Extract the (X, Y) coordinate from the center of the cell holding the provided text.  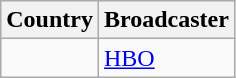
HBO (166, 58)
Country (50, 20)
Broadcaster (166, 20)
